Scan for the cell matching the given text and deliver its [X, Y] coordinate at center. 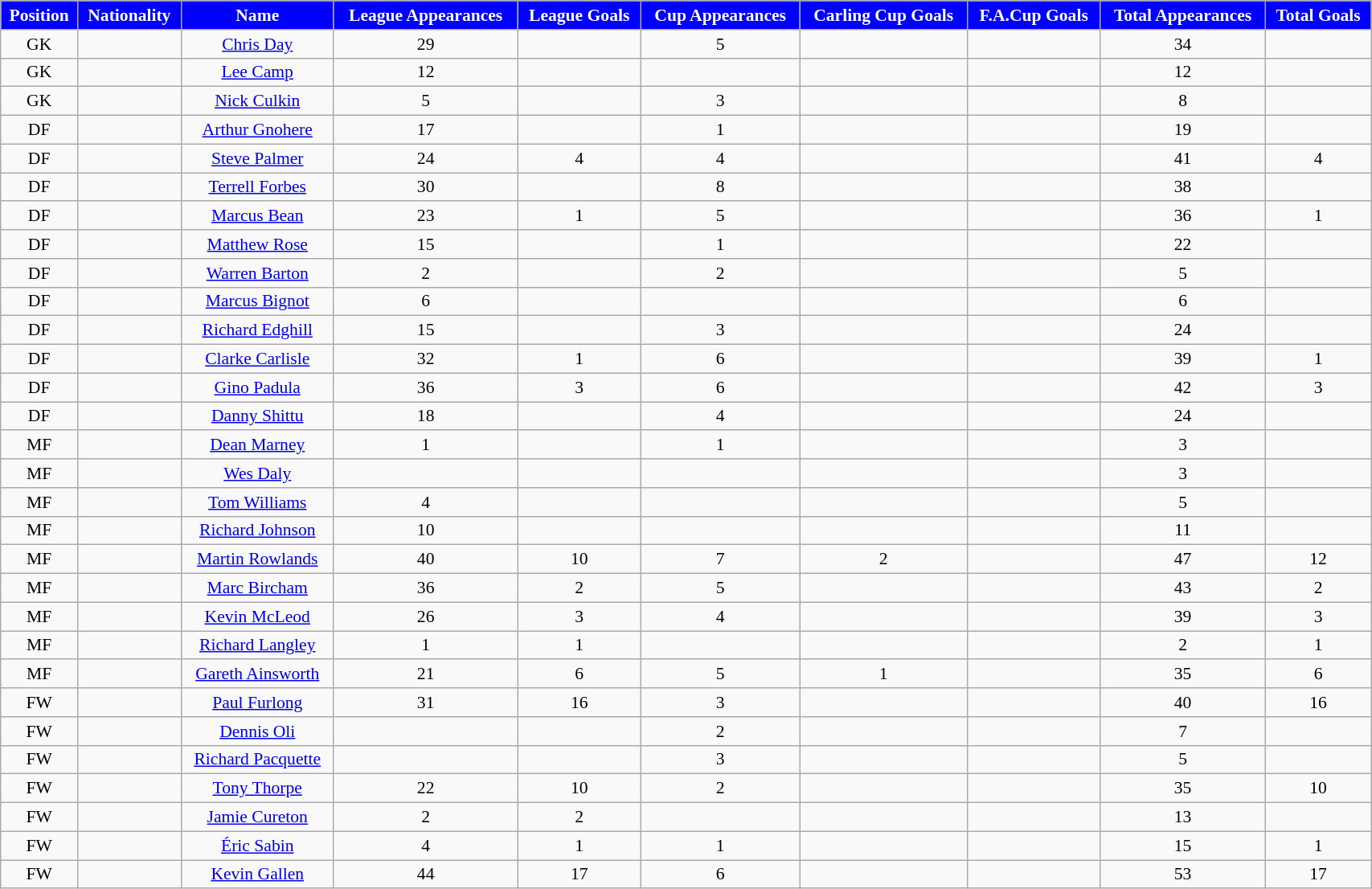
Marcus Bignot [257, 301]
Total Appearances [1183, 15]
32 [425, 359]
Chris Day [257, 44]
Jamie Cureton [257, 817]
Martin Rowlands [257, 559]
13 [1183, 817]
Gareth Ainsworth [257, 674]
Wes Daly [257, 473]
Danny Shittu [257, 416]
Tony Thorpe [257, 789]
Steve Palmer [257, 158]
F.A.Cup Goals [1034, 15]
26 [425, 617]
Warren Barton [257, 273]
Éric Sabin [257, 846]
41 [1183, 158]
38 [1183, 187]
11 [1183, 531]
Marc Bircham [257, 588]
44 [425, 875]
31 [425, 703]
Dean Marney [257, 445]
Kevin McLeod [257, 617]
Richard Edghill [257, 330]
Paul Furlong [257, 703]
Richard Langley [257, 645]
Kevin Gallen [257, 875]
30 [425, 187]
Marcus Bean [257, 216]
League Appearances [425, 15]
Lee Camp [257, 72]
Dennis Oli [257, 731]
Carling Cup Goals [884, 15]
53 [1183, 875]
Arthur Gnohere [257, 130]
Tom Williams [257, 502]
Total Goals [1318, 15]
Terrell Forbes [257, 187]
Name [257, 15]
Matthew Rose [257, 244]
34 [1183, 44]
Gino Padula [257, 387]
League Goals [580, 15]
Cup Appearances [720, 15]
Position [39, 15]
18 [425, 416]
29 [425, 44]
Richard Johnson [257, 531]
Nick Culkin [257, 101]
Richard Pacquette [257, 760]
43 [1183, 588]
Clarke Carlisle [257, 359]
21 [425, 674]
47 [1183, 559]
19 [1183, 130]
23 [425, 216]
42 [1183, 387]
Nationality [130, 15]
